Detect which cell encompasses the target text, then output its (X, Y) center coordinate. 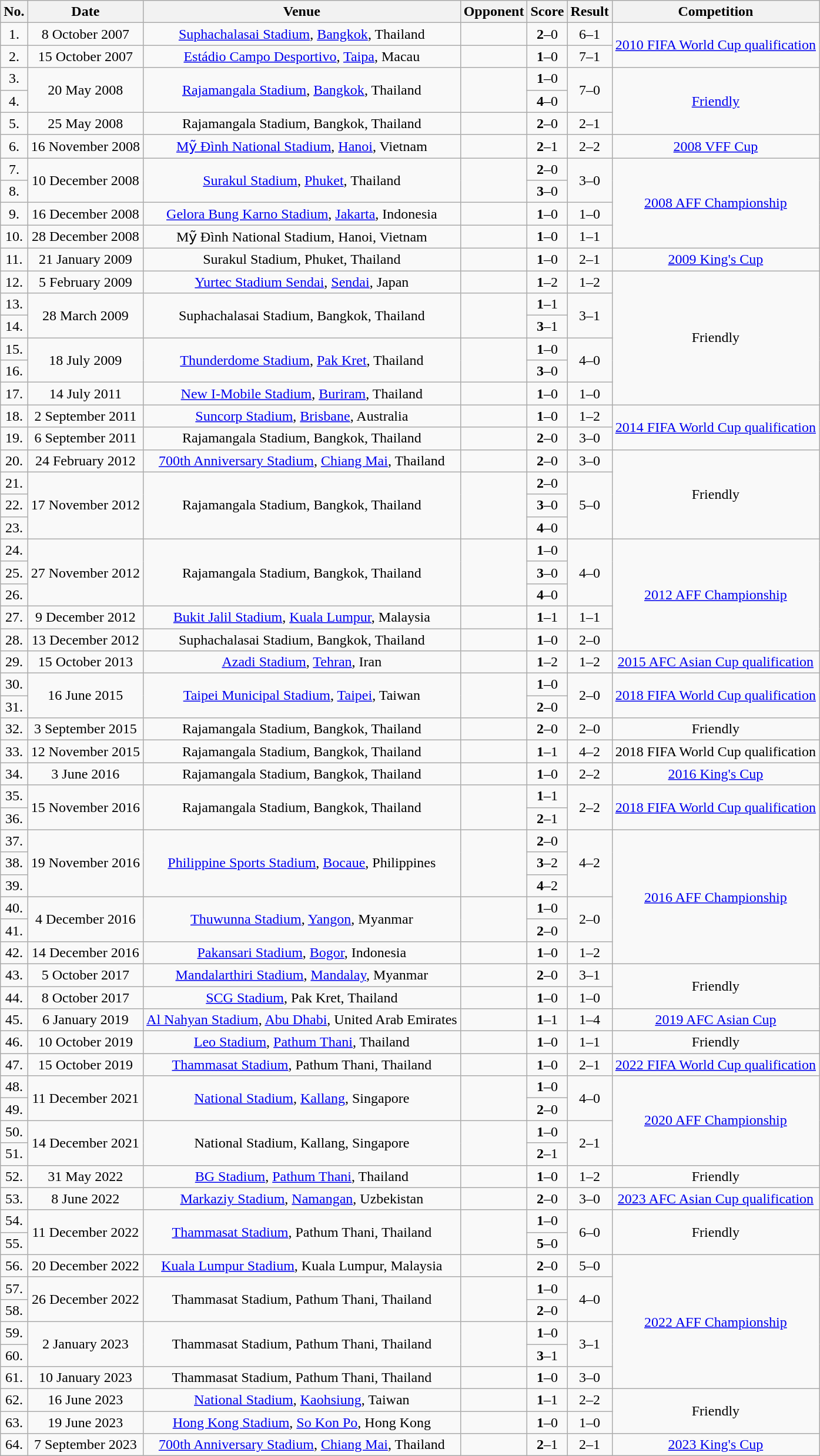
3 June 2016 (85, 774)
15 November 2016 (85, 807)
39. (14, 885)
New I-Mobile Stadium, Buriram, Thailand (302, 394)
2009 King's Cup (715, 259)
8 October 2007 (85, 34)
3 September 2015 (85, 729)
11. (14, 259)
6. (14, 146)
Taipei Municipal Stadium, Taipei, Taiwan (302, 696)
53. (14, 1199)
6–0 (590, 1232)
16 June 2023 (85, 1400)
Pakansari Stadium, Bogor, Indonesia (302, 952)
Thuwunna Stadium, Yangon, Myanmar (302, 919)
Markaziy Stadium, Namangan, Uzbekistan (302, 1199)
17 November 2012 (85, 505)
Bukit Jalil Stadium, Kuala Lumpur, Malaysia (302, 617)
15 October 2019 (85, 1065)
5 October 2017 (85, 975)
43. (14, 975)
2010 FIFA World Cup qualification (715, 45)
No. (14, 12)
19. (14, 438)
20 December 2022 (85, 1266)
40. (14, 908)
35. (14, 796)
7–0 (590, 90)
31. (14, 707)
6 January 2019 (85, 1020)
24. (14, 550)
Result (590, 12)
20. (14, 461)
38. (14, 863)
60. (14, 1356)
Suncorp Stadium, Brisbane, Australia (302, 416)
14. (14, 327)
27 November 2012 (85, 572)
5. (14, 123)
Al Nahyan Stadium, Abu Dhabi, United Arab Emirates (302, 1020)
25. (14, 572)
2012 AFF Championship (715, 595)
18. (14, 416)
10. (14, 237)
61. (14, 1378)
12 November 2015 (85, 752)
7. (14, 169)
31 May 2022 (85, 1176)
Competition (715, 12)
17. (14, 394)
9. (14, 214)
57. (14, 1288)
27. (14, 617)
21 January 2009 (85, 259)
47. (14, 1065)
Gelora Bung Karno Stadium, Jakarta, Indonesia (302, 214)
9 December 2012 (85, 617)
2016 AFF Championship (715, 897)
12. (14, 281)
25 May 2008 (85, 123)
64. (14, 1445)
51. (14, 1154)
28 March 2009 (85, 316)
13. (14, 304)
Venue (302, 12)
62. (14, 1400)
14 July 2011 (85, 394)
26. (14, 595)
59. (14, 1333)
8. (14, 192)
26 December 2022 (85, 1299)
50. (14, 1132)
16. (14, 371)
15. (14, 349)
Mandalarthiri Stadium, Mandalay, Myanmar (302, 975)
63. (14, 1423)
19 June 2023 (85, 1423)
10 January 2023 (85, 1378)
Estádio Campo Desportivo, Taipa, Macau (302, 56)
2022 AFF Championship (715, 1321)
Yurtec Stadium Sendai, Sendai, Japan (302, 281)
7 September 2023 (85, 1445)
11 December 2022 (85, 1232)
32. (14, 729)
28. (14, 640)
Thunderdome Stadium, Pak Kret, Thailand (302, 360)
21. (14, 483)
37. (14, 841)
8 October 2017 (85, 997)
24 February 2012 (85, 461)
2008 VFF Cup (715, 146)
30. (14, 685)
3–2 (547, 863)
2015 AFC Asian Cup qualification (715, 662)
16 December 2008 (85, 214)
National Stadium, Kaohsiung, Taiwan (302, 1400)
Hong Kong Stadium, So Kon Po, Hong Kong (302, 1423)
28 December 2008 (85, 237)
6–1 (590, 34)
Score (547, 12)
8 June 2022 (85, 1199)
33. (14, 752)
16 June 2015 (85, 696)
BG Stadium, Pathum Thani, Thailand (302, 1176)
2014 FIFA World Cup qualification (715, 427)
10 December 2008 (85, 180)
48. (14, 1087)
14 December 2021 (85, 1143)
Kuala Lumpur Stadium, Kuala Lumpur, Malaysia (302, 1266)
Leo Stadium, Pathum Thani, Thailand (302, 1042)
2 January 2023 (85, 1344)
2008 AFF Championship (715, 203)
15 October 2007 (85, 56)
6 September 2011 (85, 438)
Azadi Stadium, Tehran, Iran (302, 662)
18 July 2009 (85, 360)
2016 King's Cup (715, 774)
5 February 2009 (85, 281)
29. (14, 662)
52. (14, 1176)
41. (14, 930)
4. (14, 101)
22. (14, 505)
3. (14, 79)
55. (14, 1243)
4 December 2016 (85, 919)
49. (14, 1109)
1. (14, 34)
Philippine Sports Stadium, Bocaue, Philippines (302, 863)
56. (14, 1266)
58. (14, 1310)
14 December 2016 (85, 952)
44. (14, 997)
2023 AFC Asian Cup qualification (715, 1199)
45. (14, 1020)
2 September 2011 (85, 416)
54. (14, 1221)
SCG Stadium, Pak Kret, Thailand (302, 997)
13 December 2012 (85, 640)
Date (85, 12)
2. (14, 56)
11 December 2021 (85, 1098)
34. (14, 774)
2020 AFF Championship (715, 1120)
7–1 (590, 56)
2022 FIFA World Cup qualification (715, 1065)
Opponent (494, 12)
23. (14, 528)
20 May 2008 (85, 90)
19 November 2016 (85, 863)
46. (14, 1042)
36. (14, 818)
15 October 2013 (85, 662)
1–4 (590, 1020)
10 October 2019 (85, 1042)
2019 AFC Asian Cup (715, 1020)
16 November 2008 (85, 146)
2023 King's Cup (715, 1445)
42. (14, 952)
